Locate the cell with the specified text and output its (x, y) center coordinate. 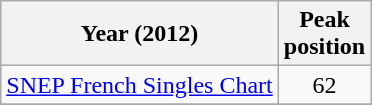
SNEP French Singles Chart (140, 85)
Peakposition (324, 34)
Year (2012) (140, 34)
62 (324, 85)
